Output the (X, Y) coordinate of the center of the cell containing the given text.  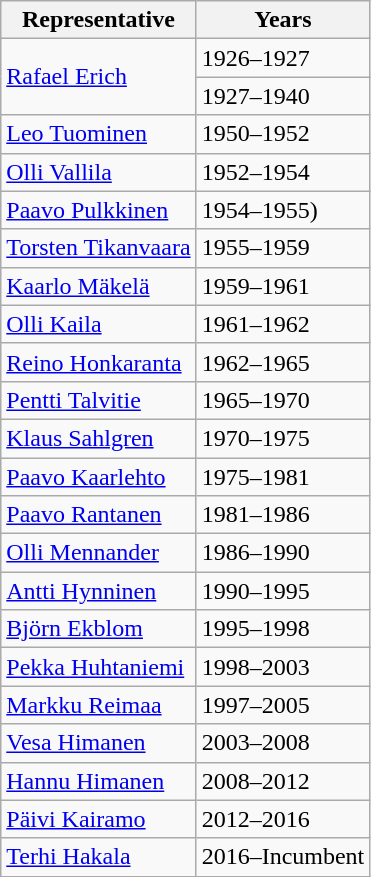
2016–Incumbent (283, 857)
1962–1965 (283, 362)
Hannu Himanen (98, 781)
2003–2008 (283, 743)
1965–1970 (283, 400)
Olli Vallila (98, 172)
Markku Reimaa (98, 705)
Olli Kaila (98, 324)
Olli Mennander (98, 553)
1995–1998 (283, 629)
Pentti Talvitie (98, 400)
Terhi Hakala (98, 857)
Torsten Tikanvaara (98, 248)
Representative (98, 20)
1970–1975 (283, 438)
Paavo Rantanen (98, 515)
Pekka Huhtaniemi (98, 667)
1926–1927 (283, 58)
1959–1961 (283, 286)
Vesa Himanen (98, 743)
Klaus Sahlgren (98, 438)
1954–1955) (283, 210)
Paavo Kaarlehto (98, 477)
1975–1981 (283, 477)
Rafael Erich (98, 77)
1955–1959 (283, 248)
1927–1940 (283, 96)
2008–2012 (283, 781)
Years (283, 20)
Kaarlo Mäkelä (98, 286)
1998–2003 (283, 667)
1997–2005 (283, 705)
1986–1990 (283, 553)
1950–1952 (283, 134)
Björn Ekblom (98, 629)
Paavo Pulkkinen (98, 210)
2012–2016 (283, 819)
Leo Tuominen (98, 134)
Päivi Kairamo (98, 819)
1981–1986 (283, 515)
1952–1954 (283, 172)
Antti Hynninen (98, 591)
Reino Honkaranta (98, 362)
1961–1962 (283, 324)
1990–1995 (283, 591)
